Determine the (x, y) coordinate at the center of the cell enclosing the given text.  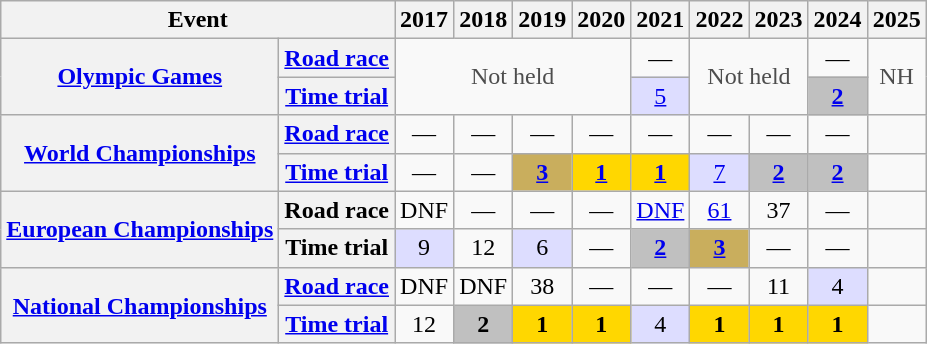
Olympic Games (140, 77)
38 (542, 286)
7 (720, 172)
European Championships (140, 229)
5 (660, 96)
NH (896, 77)
World Championships (140, 153)
2024 (838, 20)
2018 (484, 20)
2023 (778, 20)
2017 (424, 20)
2019 (542, 20)
6 (542, 248)
2022 (720, 20)
11 (778, 286)
2021 (660, 20)
37 (778, 210)
2020 (602, 20)
9 (424, 248)
Event (198, 20)
2025 (896, 20)
National Championships (140, 305)
61 (720, 210)
